Pinpoint the cell where the given text exists, returning its [x, y] midpoint coordinate. 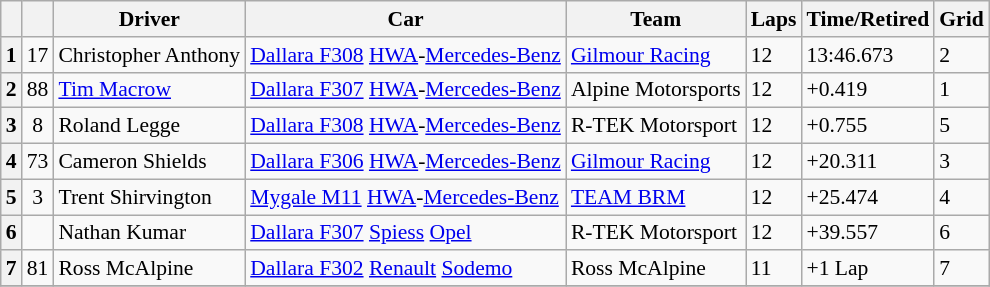
Time/Retired [868, 19]
88 [38, 90]
Dallara F306 HWA-Mercedes-Benz [406, 162]
Nathan Kumar [149, 233]
8 [38, 126]
+0.419 [868, 90]
17 [38, 55]
+39.557 [868, 233]
Driver [149, 19]
+1 Lap [868, 269]
Cameron Shields [149, 162]
Team [656, 19]
TEAM BRM [656, 197]
Mygale M11 HWA-Mercedes-Benz [406, 197]
Grid [962, 19]
+0.755 [868, 126]
Dallara F307 HWA-Mercedes-Benz [406, 90]
+25.474 [868, 197]
Dallara F302 Renault Sodemo [406, 269]
73 [38, 162]
Trent Shirvington [149, 197]
+20.311 [868, 162]
Roland Legge [149, 126]
Laps [774, 19]
Dallara F307 Spiess Opel [406, 233]
Tim Macrow [149, 90]
13:46.673 [868, 55]
Alpine Motorsports [656, 90]
Car [406, 19]
Christopher Anthony [149, 55]
11 [774, 269]
81 [38, 269]
